Capture the cell that displays the provided text and extract its [X, Y] central coordinate. 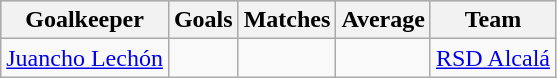
Goalkeeper [85, 20]
Juancho Lechón [85, 58]
Matches [287, 20]
Average [384, 20]
RSD Alcalá [492, 58]
Goals [203, 20]
Team [492, 20]
